Pinpoint the cell where the given text exists, returning its (x, y) midpoint coordinate. 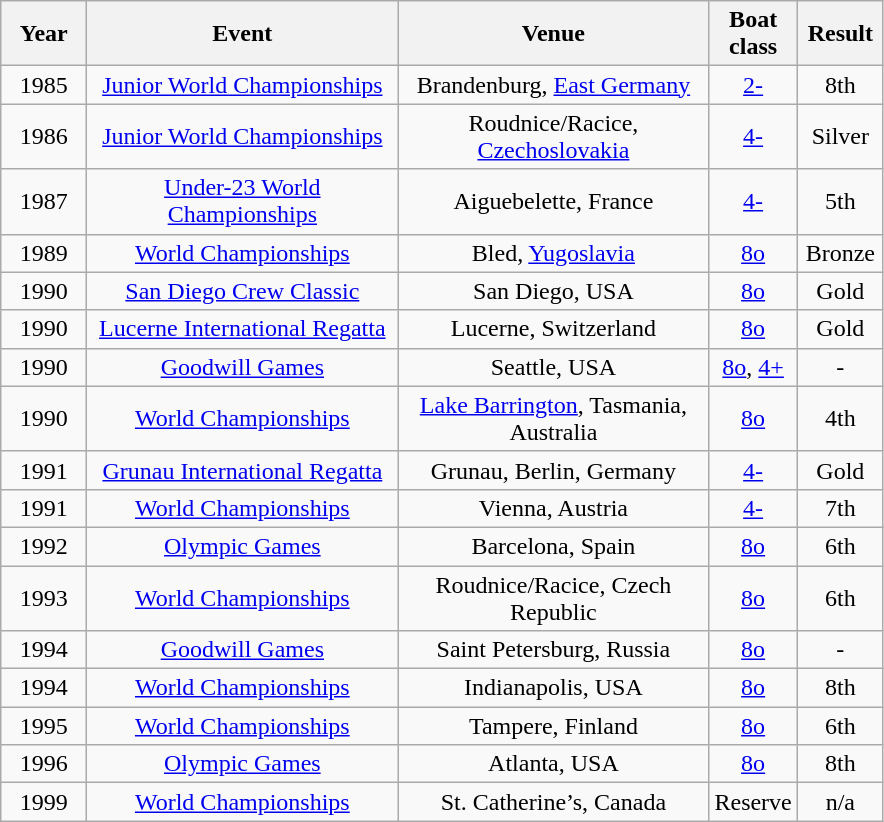
8o, 4+ (753, 367)
Roudnice/Racice, Czechoslovakia (554, 136)
Boat class (753, 34)
Venue (554, 34)
4th (840, 418)
Indianapolis, USA (554, 688)
Lucerne International Regatta (242, 329)
1985 (44, 85)
Seattle, USA (554, 367)
1987 (44, 202)
Bronze (840, 253)
1986 (44, 136)
Bled, Yugoslavia (554, 253)
Brandenburg, East Germany (554, 85)
2- (753, 85)
Reserve (753, 802)
Tampere, Finland (554, 726)
San Diego, USA (554, 291)
Vienna, Austria (554, 508)
n/a (840, 802)
Event (242, 34)
Result (840, 34)
Roudnice/Racice, Czech Republic (554, 598)
7th (840, 508)
Aiguebelette, France (554, 202)
Saint Petersburg, Russia (554, 650)
1995 (44, 726)
St. Catherine’s, Canada (554, 802)
Grunau, Berlin, Germany (554, 470)
Atlanta, USA (554, 764)
1992 (44, 546)
1993 (44, 598)
Year (44, 34)
San Diego Crew Classic (242, 291)
5th (840, 202)
1989 (44, 253)
Lucerne, Switzerland (554, 329)
Silver (840, 136)
Lake Barrington, Tasmania, Australia (554, 418)
Barcelona, Spain (554, 546)
1996 (44, 764)
Under-23 World Championships (242, 202)
Grunau International Regatta (242, 470)
1999 (44, 802)
